Return [x, y] of the center of cell containing provided text 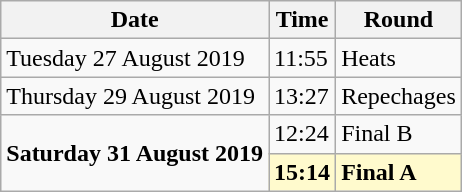
Round [399, 20]
Tuesday 27 August 2019 [135, 58]
11:55 [302, 58]
12:24 [302, 134]
13:27 [302, 96]
Saturday 31 August 2019 [135, 153]
Final A [399, 172]
Time [302, 20]
Date [135, 20]
Heats [399, 58]
15:14 [302, 172]
Thursday 29 August 2019 [135, 96]
Repechages [399, 96]
Final B [399, 134]
